Identify which cell holds the provided text, then report its (x, y) central coordinate. 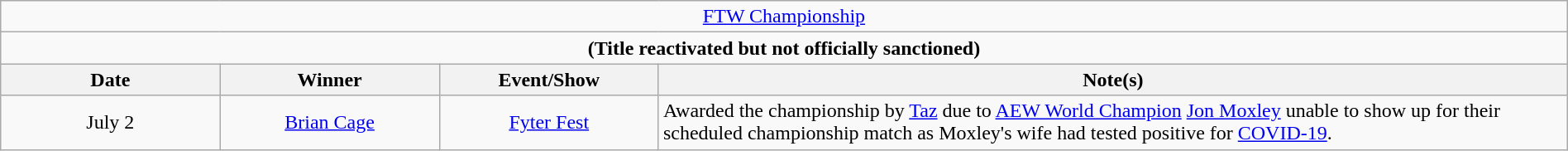
July 2 (111, 123)
Note(s) (1113, 80)
Winner (329, 80)
Fyter Fest (549, 123)
(Title reactivated but not officially sanctioned) (784, 48)
Event/Show (549, 80)
FTW Championship (784, 17)
Brian Cage (329, 123)
Date (111, 80)
